Extract the [X, Y] coordinate from the center of the cell holding the provided text.  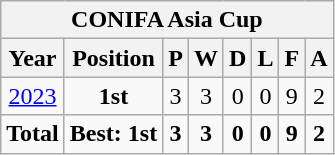
Position [113, 58]
2023 [33, 96]
A [319, 58]
Total [33, 134]
F [292, 58]
D [237, 58]
Year [33, 58]
CONIFA Asia Cup [167, 20]
Best: 1st [113, 134]
L [266, 58]
P [176, 58]
1st [113, 96]
W [206, 58]
